Provide the [X, Y] coordinate of the cell's center where the given text is located.  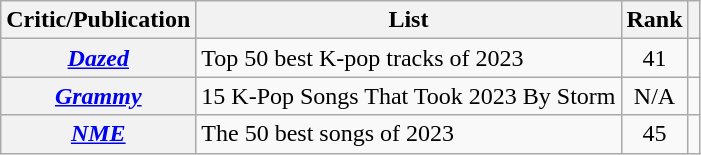
Dazed [98, 58]
List [408, 20]
Top 50 best K-pop tracks of 2023 [408, 58]
41 [654, 58]
Rank [654, 20]
The 50 best songs of 2023 [408, 134]
Grammy [98, 96]
N/A [654, 96]
NME [98, 134]
Critic/Publication [98, 20]
45 [654, 134]
15 K-Pop Songs That Took 2023 By Storm [408, 96]
